Determine the [x, y] coordinate at the center of the cell enclosing the given text.  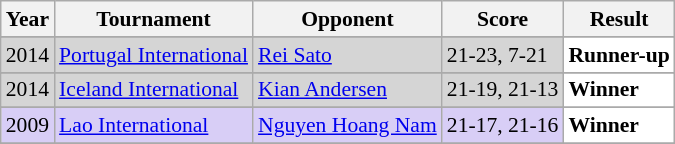
21-17, 21-16 [503, 126]
Year [28, 19]
21-19, 21-13 [503, 90]
Opponent [348, 19]
Result [618, 19]
Nguyen Hoang Nam [348, 126]
Tournament [154, 19]
Lao International [154, 126]
Score [503, 19]
Rei Sato [348, 55]
2009 [28, 126]
Iceland International [154, 90]
Kian Andersen [348, 90]
Runner-up [618, 55]
Portugal International [154, 55]
21-23, 7-21 [503, 55]
